Scan for the cell matching the given text and deliver its [X, Y] coordinate at center. 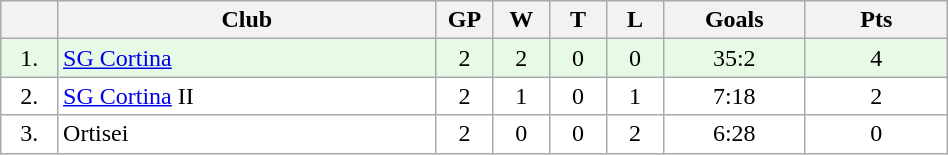
SG Cortina II [248, 96]
SG Cortina [248, 58]
Ortisei [248, 134]
Pts [876, 20]
Goals [734, 20]
7:18 [734, 96]
6:28 [734, 134]
GP [464, 20]
L [634, 20]
35:2 [734, 58]
Club [248, 20]
4 [876, 58]
2. [30, 96]
3. [30, 134]
W [522, 20]
T [578, 20]
1. [30, 58]
